From the cell containing the given text, extract its center point as [x, y] coordinate. 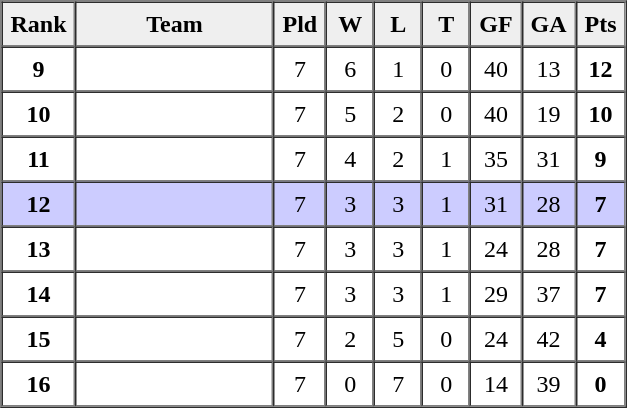
GF [496, 24]
T [446, 24]
L [398, 24]
29 [496, 294]
GA [549, 24]
11 [39, 158]
Pld [300, 24]
42 [549, 338]
39 [549, 384]
Pts [601, 24]
W [350, 24]
37 [549, 294]
16 [39, 384]
15 [39, 338]
35 [496, 158]
Team [175, 24]
6 [350, 68]
19 [549, 114]
Rank [39, 24]
